Identify which cell holds the provided text, then report its [X, Y] central coordinate. 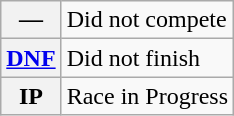
Did not finish [147, 58]
Did not compete [147, 20]
Race in Progress [147, 96]
IP [31, 96]
— [31, 20]
DNF [31, 58]
